Find where the given text appears and provide that cell's center as (x, y) coordinate. 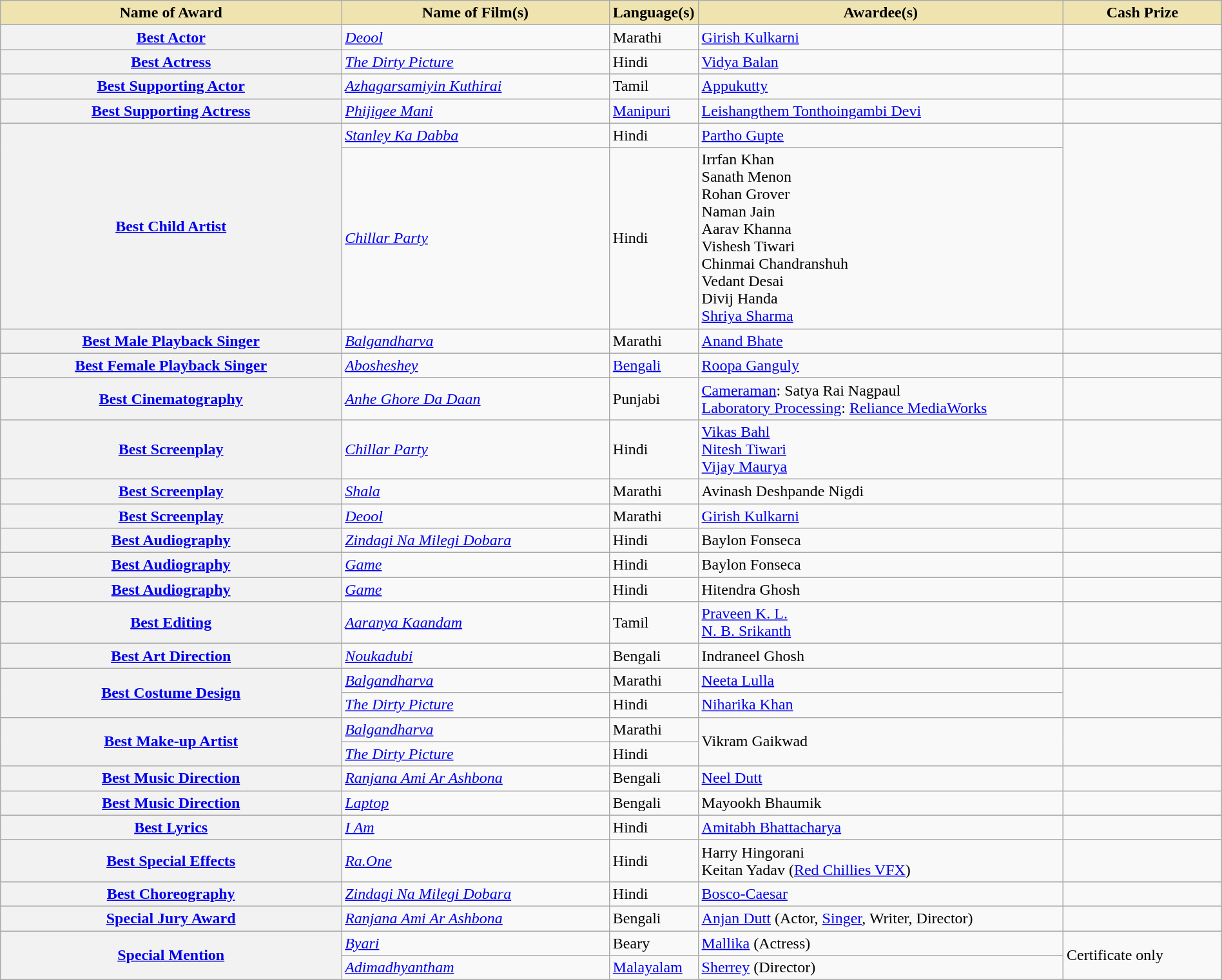
Special Mention (171, 955)
Certificate only (1143, 955)
Vidya Balan (880, 62)
Praveen K. L.N. B. Srikanth (880, 622)
Best Actor (171, 37)
Manipuri (654, 111)
Irrfan KhanSanath MenonRohan GroverNaman JainAarav KhannaVishesh TiwariChinmai ChandranshuhVedant DesaiDivij HandaShriya Sharma (880, 238)
Phijigee Mani (476, 111)
Anhe Ghore Da Daan (476, 398)
Appukutty (880, 86)
Best Editing (171, 622)
Best Child Artist (171, 226)
Awardee(s) (880, 13)
Special Jury Award (171, 918)
Vikram Gaikwad (880, 742)
Partho Gupte (880, 135)
Best Art Direction (171, 656)
Aaranya Kaandam (476, 622)
Abosheshey (476, 365)
Best Lyrics (171, 827)
Name of Award (171, 13)
Malayalam (654, 968)
Bosco-Caesar (880, 894)
Best Male Playback Singer (171, 341)
Sherrey (Director) (880, 968)
Byari (476, 943)
Anjan Dutt (Actor, Singer, Writer, Director) (880, 918)
Neeta Lulla (880, 680)
Harry HingoraniKeitan Yadav (Red Chillies VFX) (880, 861)
Cash Prize (1143, 13)
Mallika (Actress) (880, 943)
Hitendra Ghosh (880, 590)
Best Choreography (171, 894)
Best Cinematography (171, 398)
Vikas BahlNitesh TiwariVijay Maurya (880, 449)
Neel Dutt (880, 778)
Ra.One (476, 861)
Best Costume Design (171, 693)
Best Special Effects (171, 861)
Beary (654, 943)
Niharika Khan (880, 705)
Best Supporting Actress (171, 111)
Name of Film(s) (476, 13)
Mayookh Bhaumik (880, 803)
Azhagarsamiyin Kuthirai (476, 86)
Punjabi (654, 398)
Anand Bhate (880, 341)
Language(s) (654, 13)
Laptop (476, 803)
Best Supporting Actor (171, 86)
Noukadubi (476, 656)
Avinash Deshpande Nigdi (880, 491)
Shala (476, 491)
Best Actress (171, 62)
Roopa Ganguly (880, 365)
Amitabh Bhattacharya (880, 827)
Best Make-up Artist (171, 742)
Adimadhyantham (476, 968)
Leishangthem Tonthoingambi Devi (880, 111)
Best Female Playback Singer (171, 365)
Indraneel Ghosh (880, 656)
I Am (476, 827)
Cameraman: Satya Rai NagpaulLaboratory Processing: Reliance MediaWorks (880, 398)
Stanley Ka Dabba (476, 135)
